Identify which cell holds the provided text, then report its (x, y) central coordinate. 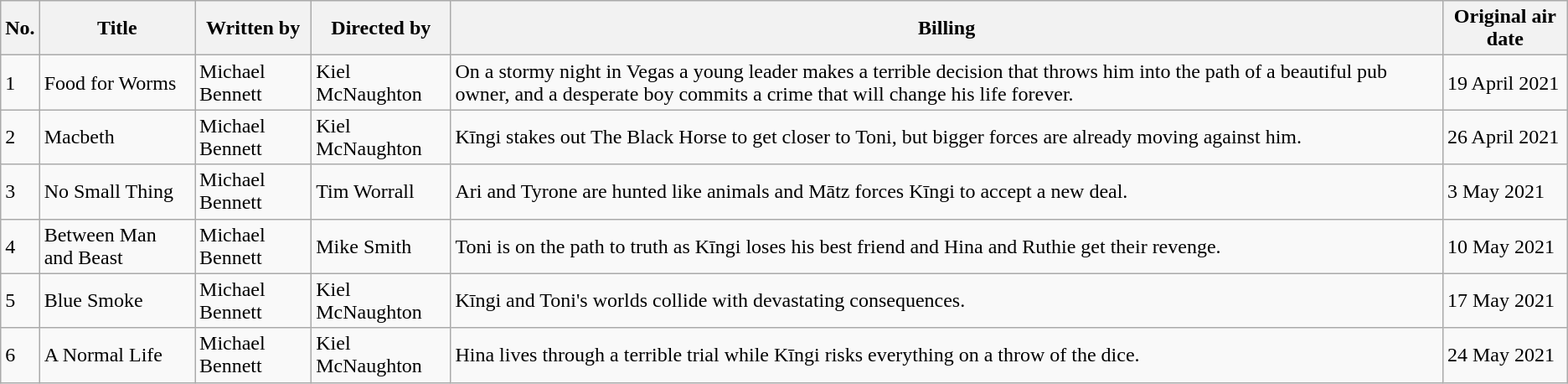
19 April 2021 (1504, 82)
Directed by (381, 29)
A Normal Life (117, 355)
Hina lives through a terrible trial while Kīngi risks everything on a throw of the dice. (946, 355)
1 (20, 82)
3 (20, 191)
Toni is on the path to truth as Kīngi loses his best friend and Hina and Ruthie get their revenge. (946, 246)
Tim Worrall (381, 191)
Written by (253, 29)
Ari and Tyrone are hunted like animals and Mātz forces Kīngi to accept a new deal. (946, 191)
No. (20, 29)
26 April 2021 (1504, 138)
3 May 2021 (1504, 191)
Macbeth (117, 138)
No Small Thing (117, 191)
Blue Smoke (117, 300)
Food for Worms (117, 82)
Mike Smith (381, 246)
10 May 2021 (1504, 246)
17 May 2021 (1504, 300)
6 (20, 355)
5 (20, 300)
Title (117, 29)
24 May 2021 (1504, 355)
Kīngi and Toni's worlds collide with devastating consequences. (946, 300)
Kīngi stakes out The Black Horse to get closer to Toni, but bigger forces are already moving against him. (946, 138)
4 (20, 246)
Between Man and Beast (117, 246)
Billing (946, 29)
Original air date (1504, 29)
2 (20, 138)
